Scan for the cell matching the given text and deliver its (X, Y) coordinate at center. 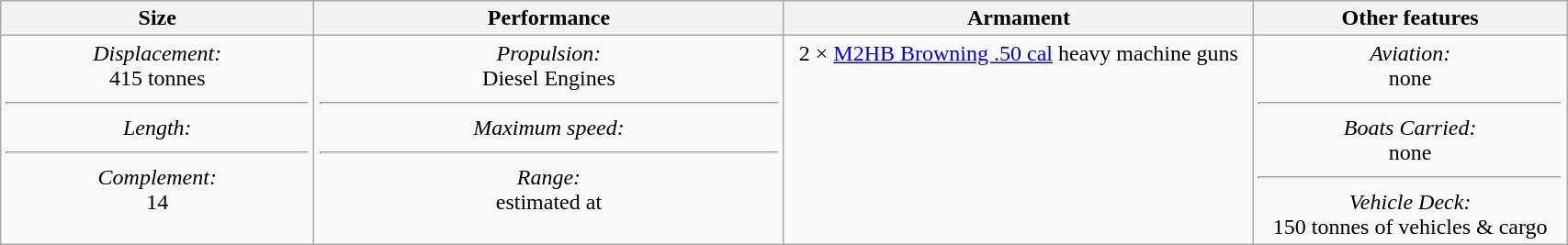
Other features (1411, 18)
2 × M2HB Browning .50 cal heavy machine guns (1018, 139)
Armament (1018, 18)
Aviation:noneBoats Carried:noneVehicle Deck:150 tonnes of vehicles & cargo (1411, 139)
Displacement:415 tonnes Length: Complement:14 (158, 139)
Size (158, 18)
Propulsion:Diesel Engines Maximum speed: Range:estimated at (549, 139)
Performance (549, 18)
